Return the (x, y) coordinate for the center point of the cell that contains the specified text.  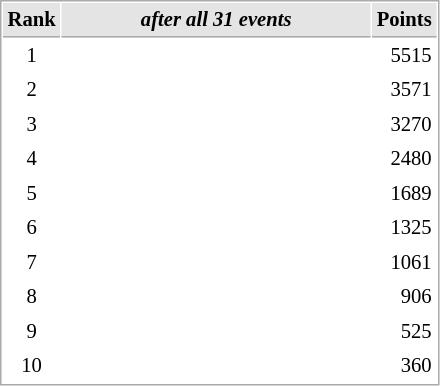
360 (404, 366)
2480 (404, 158)
525 (404, 332)
5515 (404, 56)
3270 (404, 124)
after all 31 events (216, 20)
1 (32, 56)
5 (32, 194)
Points (404, 20)
3571 (404, 90)
1689 (404, 194)
6 (32, 228)
10 (32, 366)
8 (32, 296)
Rank (32, 20)
1325 (404, 228)
9 (32, 332)
2 (32, 90)
906 (404, 296)
3 (32, 124)
1061 (404, 262)
7 (32, 262)
4 (32, 158)
